For the text-containing cell, return its midpoint in [x, y] coordinate format. 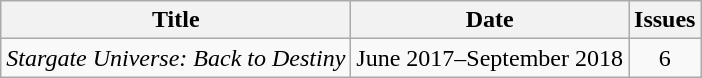
Title [176, 20]
June 2017–September 2018 [490, 58]
Date [490, 20]
6 [665, 58]
Issues [665, 20]
Stargate Universe: Back to Destiny [176, 58]
